Detect which cell encompasses the target text, then output its [X, Y] center coordinate. 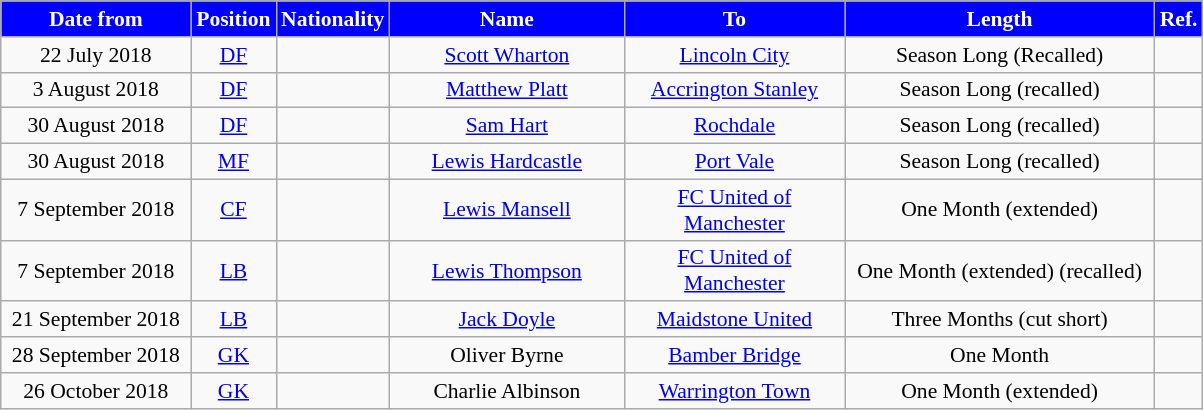
Rochdale [734, 126]
Sam Hart [506, 126]
Port Vale [734, 162]
22 July 2018 [96, 55]
Name [506, 19]
Ref. [1179, 19]
28 September 2018 [96, 355]
Date from [96, 19]
To [734, 19]
Maidstone United [734, 320]
CF [234, 210]
3 August 2018 [96, 90]
Lincoln City [734, 55]
Lewis Thompson [506, 270]
Bamber Bridge [734, 355]
26 October 2018 [96, 391]
Jack Doyle [506, 320]
Lewis Hardcastle [506, 162]
Length [1000, 19]
Scott Wharton [506, 55]
Three Months (cut short) [1000, 320]
Position [234, 19]
21 September 2018 [96, 320]
Warrington Town [734, 391]
Accrington Stanley [734, 90]
Oliver Byrne [506, 355]
Nationality [332, 19]
One Month (extended) (recalled) [1000, 270]
MF [234, 162]
Charlie Albinson [506, 391]
Lewis Mansell [506, 210]
One Month [1000, 355]
Season Long (Recalled) [1000, 55]
Matthew Platt [506, 90]
